Extract the [x, y] coordinate from the center of the cell holding the provided text.  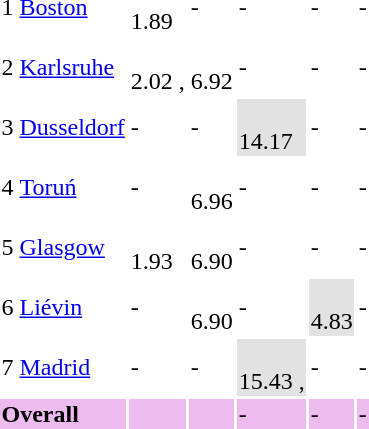
Karlsruhe [72, 68]
6.92 [212, 68]
2.02 , [158, 68]
7 [8, 368]
15.43 , [272, 368]
Toruń [72, 188]
6.96 [212, 188]
2 [8, 68]
14.17 [272, 128]
Glasgow [72, 248]
5 [8, 248]
6 [8, 308]
Overall [63, 414]
Madrid [72, 368]
4 [8, 188]
Liévin [72, 308]
Dusseldorf [72, 128]
1.93 [158, 248]
3 [8, 128]
4.83 [332, 308]
